Provide the (X, Y) coordinate of the cell's center where the given text is located.  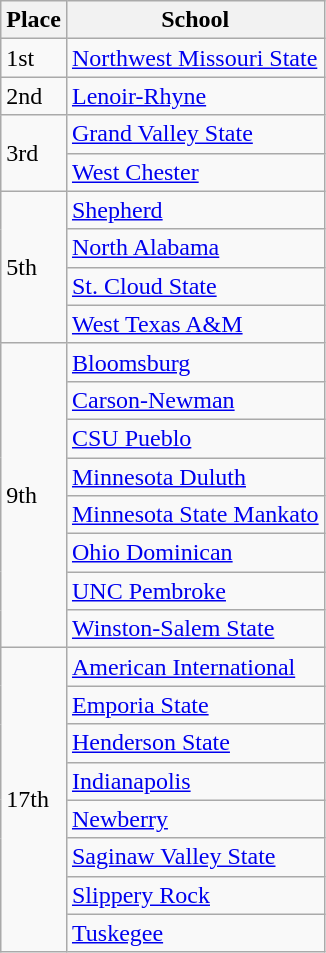
Northwest Missouri State (195, 58)
Saginaw Valley State (195, 857)
1st (34, 58)
St. Cloud State (195, 286)
American International (195, 667)
Slippery Rock (195, 895)
2nd (34, 96)
Minnesota Duluth (195, 477)
Shepherd (195, 210)
Place (34, 20)
Bloomsburg (195, 362)
17th (34, 800)
Tuskegee (195, 933)
3rd (34, 153)
Minnesota State Mankato (195, 515)
UNC Pembroke (195, 591)
Indianapolis (195, 781)
Henderson State (195, 743)
North Alabama (195, 248)
Winston-Salem State (195, 629)
School (195, 20)
Newberry (195, 819)
West Chester (195, 172)
Ohio Dominican (195, 553)
Emporia State (195, 705)
Lenoir-Rhyne (195, 96)
West Texas A&M (195, 324)
Grand Valley State (195, 134)
9th (34, 495)
CSU Pueblo (195, 438)
5th (34, 267)
Carson-Newman (195, 400)
